Determine the (X, Y) coordinate at the center of the cell enclosing the given text.  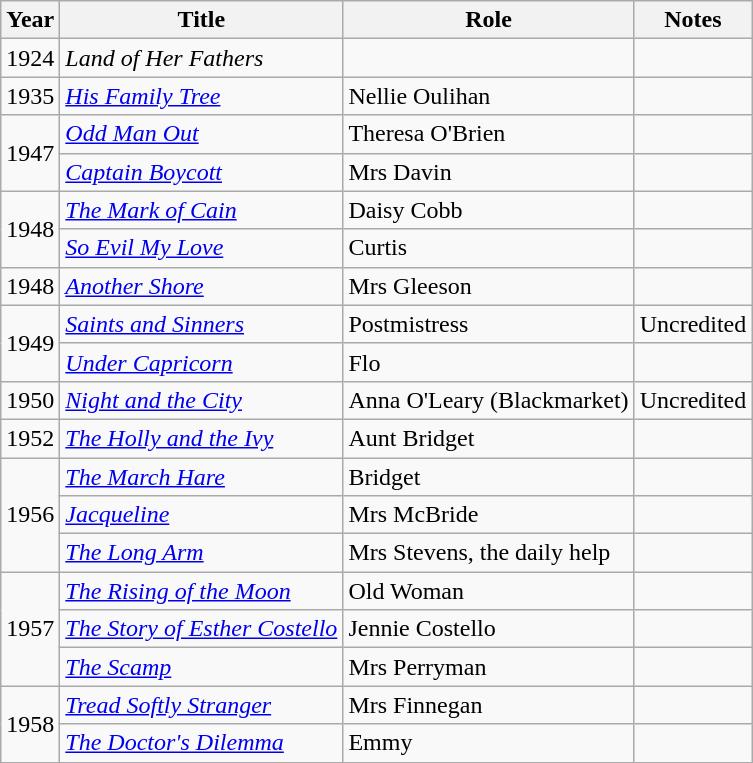
Captain Boycott (202, 172)
The Mark of Cain (202, 210)
Jennie Costello (488, 629)
Bridget (488, 477)
Year (30, 20)
Mrs Gleeson (488, 286)
Under Capricorn (202, 362)
1935 (30, 96)
The Story of Esther Costello (202, 629)
Mrs Perryman (488, 667)
His Family Tree (202, 96)
1958 (30, 724)
Notes (693, 20)
Old Woman (488, 591)
Odd Man Out (202, 134)
Jacqueline (202, 515)
Night and the City (202, 400)
Emmy (488, 743)
Curtis (488, 248)
Land of Her Fathers (202, 58)
Another Shore (202, 286)
Mrs McBride (488, 515)
Theresa O'Brien (488, 134)
Flo (488, 362)
The Doctor's Dilemma (202, 743)
1952 (30, 438)
Anna O'Leary (Blackmarket) (488, 400)
Mrs Davin (488, 172)
Role (488, 20)
Saints and Sinners (202, 324)
1950 (30, 400)
The Long Arm (202, 553)
Mrs Finnegan (488, 705)
1956 (30, 515)
Title (202, 20)
1947 (30, 153)
The Scamp (202, 667)
Daisy Cobb (488, 210)
1949 (30, 343)
Aunt Bridget (488, 438)
1924 (30, 58)
The Rising of the Moon (202, 591)
1957 (30, 629)
The March Hare (202, 477)
Mrs Stevens, the daily help (488, 553)
Tread Softly Stranger (202, 705)
Postmistress (488, 324)
Nellie Oulihan (488, 96)
The Holly and the Ivy (202, 438)
So Evil My Love (202, 248)
